Return (X, Y) of the center of cell containing provided text 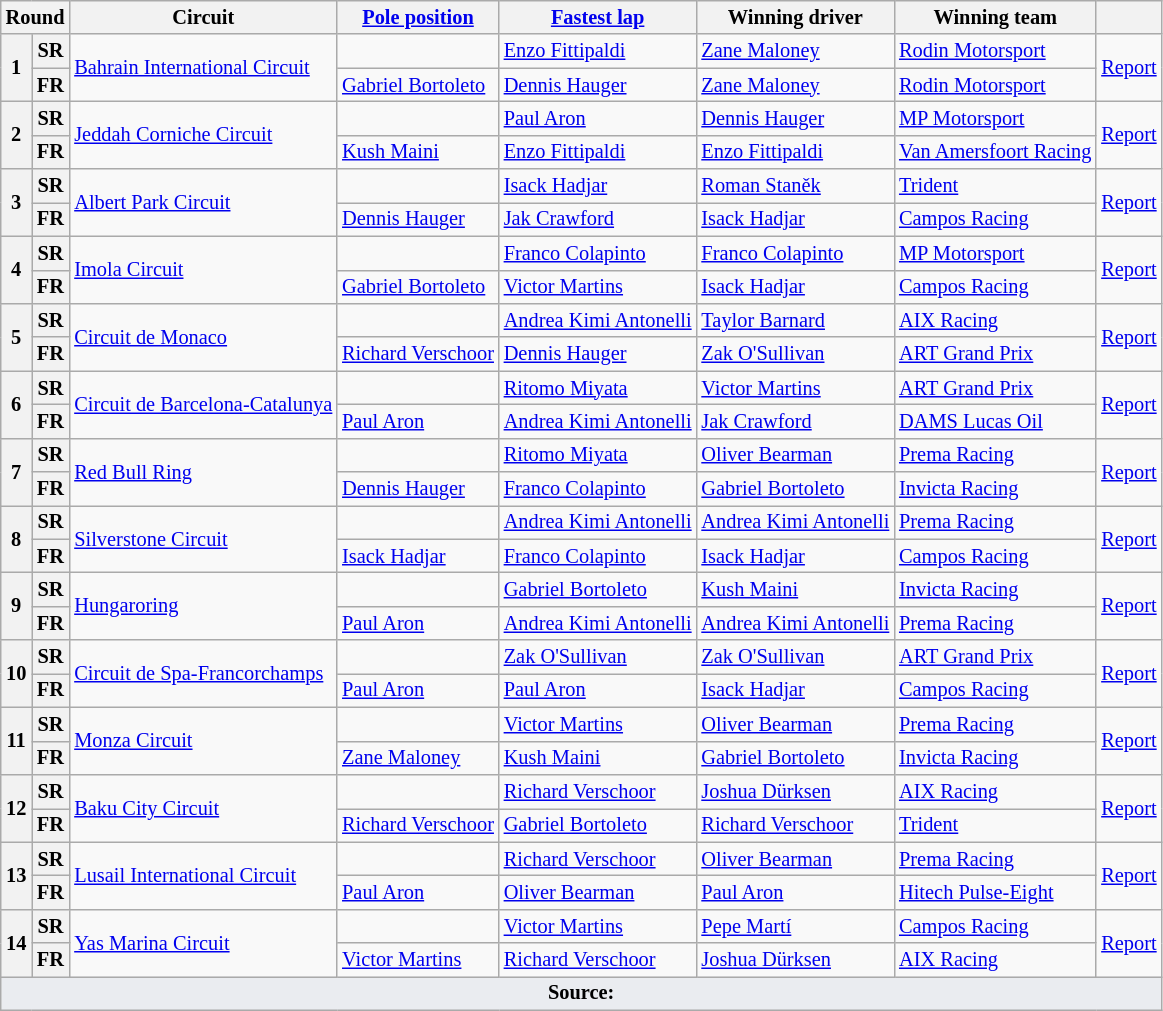
Round (36, 17)
Circuit (203, 17)
Hitech Pulse-Eight (995, 892)
DAMS Lucas Oil (995, 421)
Red Bull Ring (203, 472)
4 (16, 270)
11 (16, 740)
Circuit de Spa-Francorchamps (203, 674)
2 (16, 134)
Winning team (995, 17)
Source: (582, 993)
Circuit de Barcelona-Catalunya (203, 404)
9 (16, 606)
12 (16, 808)
Van Amersfoort Racing (995, 152)
Hungaroring (203, 606)
Pole position (418, 17)
6 (16, 404)
14 (16, 942)
3 (16, 202)
Jeddah Corniche Circuit (203, 134)
Imola Circuit (203, 270)
Pepe Martí (795, 926)
Taylor Barnard (795, 320)
8 (16, 538)
Baku City Circuit (203, 808)
Fastest lap (598, 17)
5 (16, 336)
10 (16, 674)
7 (16, 472)
1 (16, 68)
Circuit de Monaco (203, 336)
Lusail International Circuit (203, 876)
Monza Circuit (203, 740)
13 (16, 876)
Bahrain International Circuit (203, 68)
Silverstone Circuit (203, 538)
Roman Staněk (795, 186)
Winning driver (795, 17)
Yas Marina Circuit (203, 942)
Albert Park Circuit (203, 202)
